Detect which cell encompasses the target text, then output its [X, Y] center coordinate. 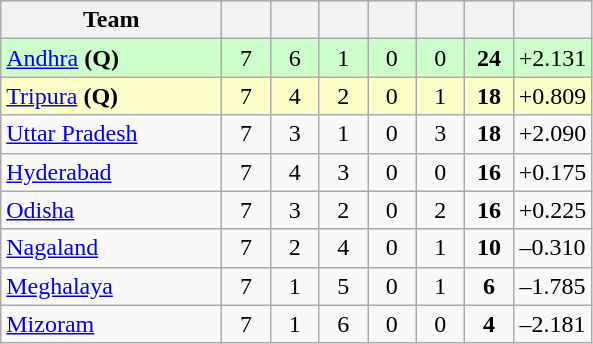
+2.090 [552, 134]
Uttar Pradesh [112, 134]
–1.785 [552, 286]
+0.225 [552, 210]
+2.131 [552, 58]
5 [344, 286]
Mizoram [112, 324]
Odisha [112, 210]
+0.175 [552, 172]
+0.809 [552, 96]
Hyderabad [112, 172]
24 [490, 58]
Team [112, 20]
10 [490, 248]
Nagaland [112, 248]
Andhra (Q) [112, 58]
–2.181 [552, 324]
Meghalaya [112, 286]
Tripura (Q) [112, 96]
–0.310 [552, 248]
